Find where the given text appears and provide that cell's center as (x, y) coordinate. 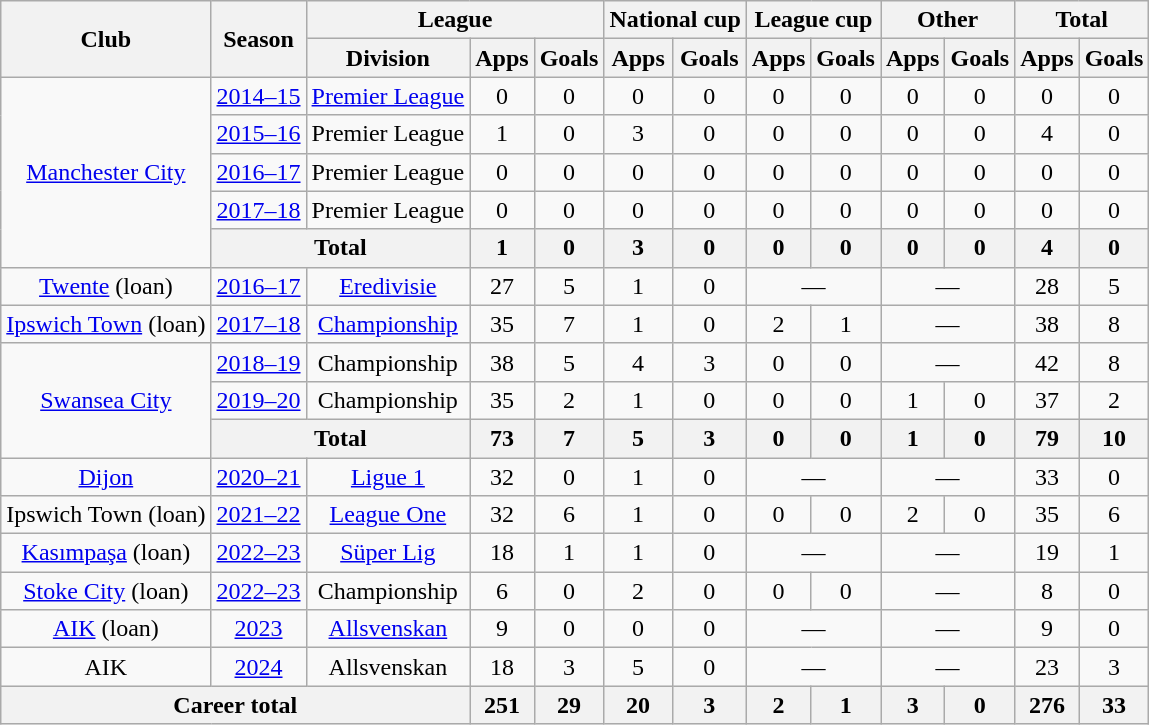
2023 (258, 629)
79 (1047, 438)
20 (638, 705)
Kasımpaşa (loan) (106, 553)
42 (1047, 362)
276 (1047, 705)
10 (1114, 438)
29 (569, 705)
2018–19 (258, 362)
AIK (106, 667)
Eredivisie (388, 286)
Twente (loan) (106, 286)
Club (106, 39)
Division (388, 58)
2015–16 (258, 134)
League cup (813, 20)
Swansea City (106, 400)
Ligue 1 (388, 477)
27 (502, 286)
37 (1047, 400)
2020–21 (258, 477)
251 (502, 705)
Dijon (106, 477)
Season (258, 39)
23 (1047, 667)
2019–20 (258, 400)
2024 (258, 667)
28 (1047, 286)
Other (947, 20)
League One (388, 515)
Manchester City (106, 172)
2021–22 (258, 515)
National cup (675, 20)
Süper Lig (388, 553)
19 (1047, 553)
2014–15 (258, 96)
League (455, 20)
AIK (loan) (106, 629)
73 (502, 438)
Stoke City (loan) (106, 591)
Career total (236, 705)
